Detect which cell encompasses the target text, then output its (X, Y) center coordinate. 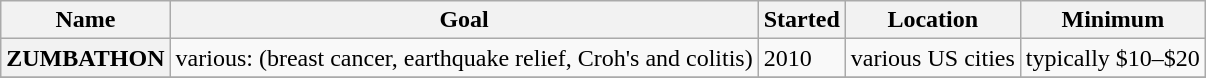
Name (86, 20)
various US cities (932, 58)
ZUMBATHON (86, 58)
Location (932, 20)
various: (breast cancer, earthquake relief, Croh's and colitis) (464, 58)
typically $10–$20 (1112, 58)
2010 (802, 58)
Started (802, 20)
Goal (464, 20)
Minimum (1112, 20)
